Return the (X, Y) coordinate for the center point of the cell that contains the specified text.  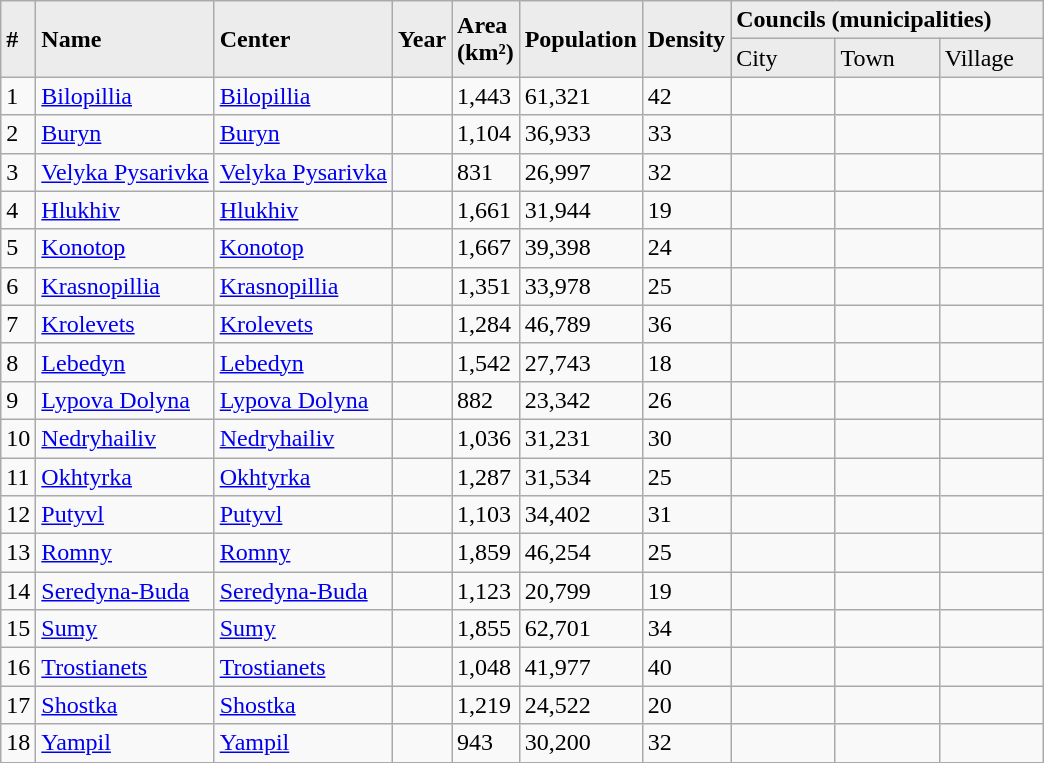
7 (18, 324)
8 (18, 362)
9 (18, 400)
33,978 (580, 286)
831 (486, 172)
Area(km²) (486, 39)
24 (686, 248)
1,048 (486, 667)
41,977 (580, 667)
23,342 (580, 400)
City (783, 58)
10 (18, 438)
1,542 (486, 362)
# (18, 39)
34,402 (580, 515)
14 (18, 591)
61,321 (580, 96)
1,855 (486, 629)
Density (686, 39)
42 (686, 96)
27,743 (580, 362)
1,351 (486, 286)
2 (18, 134)
1,219 (486, 705)
20,799 (580, 591)
5 (18, 248)
62,701 (580, 629)
31 (686, 515)
24,522 (580, 705)
26 (686, 400)
1,104 (486, 134)
39,398 (580, 248)
882 (486, 400)
13 (18, 553)
Center (303, 39)
1,103 (486, 515)
15 (18, 629)
16 (18, 667)
1 (18, 96)
Population (580, 39)
17 (18, 705)
1,859 (486, 553)
3 (18, 172)
11 (18, 477)
40 (686, 667)
1,287 (486, 477)
33 (686, 134)
4 (18, 210)
6 (18, 286)
31,534 (580, 477)
1,661 (486, 210)
31,944 (580, 210)
943 (486, 743)
Year (422, 39)
30,200 (580, 743)
1,123 (486, 591)
34 (686, 629)
1,036 (486, 438)
1,443 (486, 96)
12 (18, 515)
30 (686, 438)
20 (686, 705)
Town (887, 58)
36 (686, 324)
Councils (municipalities) (888, 20)
26,997 (580, 172)
46,789 (580, 324)
Village (991, 58)
36,933 (580, 134)
31,231 (580, 438)
46,254 (580, 553)
1,667 (486, 248)
Name (125, 39)
1,284 (486, 324)
